Detect which cell encompasses the target text, then output its (X, Y) center coordinate. 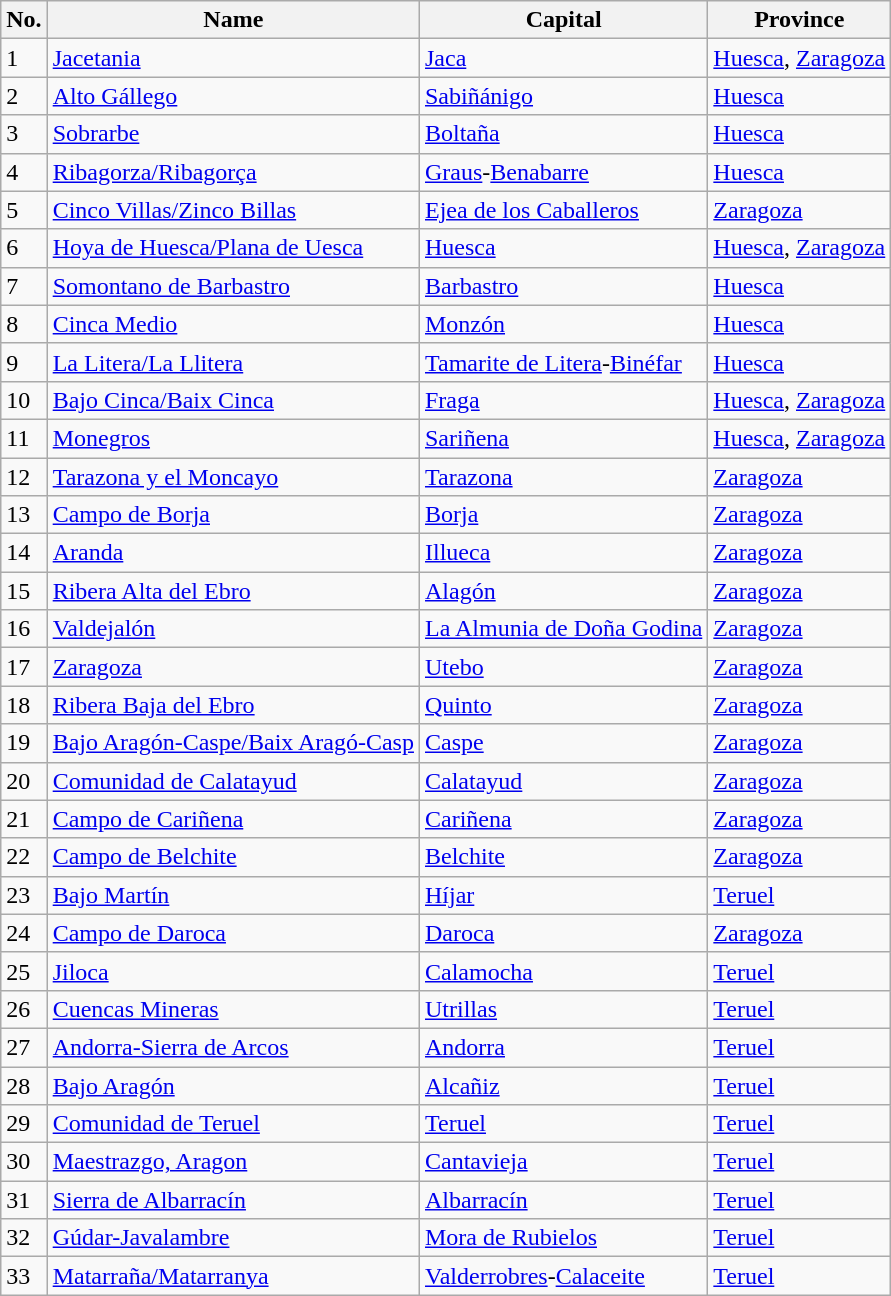
Barbastro (563, 286)
Comunidad de Teruel (233, 1124)
Híjar (563, 895)
La Litera/La Llitera (233, 362)
8 (24, 324)
Bajo Cinca/Baix Cinca (233, 400)
Ribagorza/Ribagorça (233, 172)
Aranda (233, 553)
Andorra-Sierra de Arcos (233, 1047)
18 (24, 705)
No. (24, 20)
Calatayud (563, 781)
Daroca (563, 933)
Albarracín (563, 1200)
25 (24, 971)
Tarazona y el Moncayo (233, 477)
Province (800, 20)
29 (24, 1124)
Graus-Benabarre (563, 172)
Matarraña/Matarranya (233, 1276)
Campo de Borja (233, 515)
11 (24, 438)
Calamocha (563, 971)
4 (24, 172)
24 (24, 933)
Hoya de Huesca/Plana de Uesca (233, 248)
Campo de Belchite (233, 857)
Cantavieja (563, 1162)
28 (24, 1085)
27 (24, 1047)
Valdejalón (233, 629)
15 (24, 591)
Gúdar-Javalambre (233, 1238)
Campo de Daroca (233, 933)
Andorra (563, 1047)
Boltaña (563, 134)
Ejea de los Caballeros (563, 210)
26 (24, 1009)
Jiloca (233, 971)
1 (24, 58)
30 (24, 1162)
Ribera Baja del Ebro (233, 705)
Comunidad de Calatayud (233, 781)
2 (24, 96)
12 (24, 477)
Utebo (563, 667)
Sabiñánigo (563, 96)
6 (24, 248)
9 (24, 362)
La Almunia de Doña Godina (563, 629)
Jacetania (233, 58)
Alto Gállego (233, 96)
Utrillas (563, 1009)
Somontano de Barbastro (233, 286)
19 (24, 743)
Name (233, 20)
Tamarite de Litera-Binéfar (563, 362)
Sobrarbe (233, 134)
Illueca (563, 553)
16 (24, 629)
Cuencas Mineras (233, 1009)
5 (24, 210)
Ribera Alta del Ebro (233, 591)
Alcañiz (563, 1085)
Monzón (563, 324)
Alagón (563, 591)
Cinco Villas/Zinco Billas (233, 210)
31 (24, 1200)
Cinca Medio (233, 324)
Maestrazgo, Aragon (233, 1162)
Bajo Aragón (233, 1085)
Monegros (233, 438)
13 (24, 515)
Sierra de Albarracín (233, 1200)
20 (24, 781)
23 (24, 895)
32 (24, 1238)
Tarazona (563, 477)
Belchite (563, 857)
Caspe (563, 743)
Capital (563, 20)
Quinto (563, 705)
14 (24, 553)
Fraga (563, 400)
3 (24, 134)
Sariñena (563, 438)
7 (24, 286)
Borja (563, 515)
Bajo Martín (233, 895)
Bajo Aragón-Caspe/Baix Aragó-Casp (233, 743)
Cariñena (563, 819)
Valderrobres-Calaceite (563, 1276)
Mora de Rubielos (563, 1238)
Jaca (563, 58)
21 (24, 819)
22 (24, 857)
17 (24, 667)
10 (24, 400)
33 (24, 1276)
Campo de Cariñena (233, 819)
